Detect which cell encompasses the target text, then output its (x, y) center coordinate. 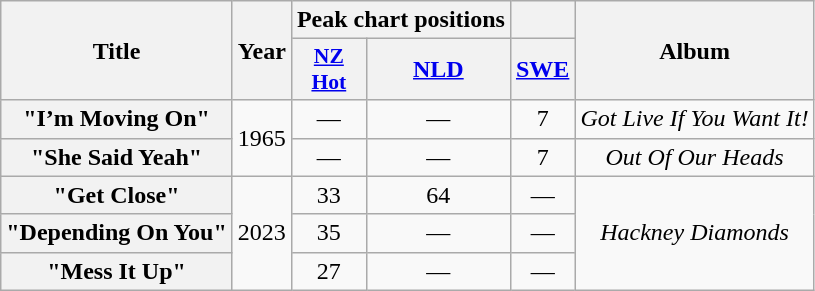
Album (694, 50)
"Depending On You" (117, 233)
SWE (542, 70)
"I’m Moving On" (117, 119)
Hackney Diamonds (694, 233)
Title (117, 50)
1965 (262, 138)
2023 (262, 233)
"She Said Yeah" (117, 157)
"Mess It Up" (117, 271)
NLD (438, 70)
35 (328, 233)
"Get Close" (117, 195)
NZHot (328, 70)
Year (262, 50)
33 (328, 195)
Out Of Our Heads (694, 157)
Got Live If You Want It! (694, 119)
Peak chart positions (400, 20)
27 (328, 271)
64 (438, 195)
